For the text-containing cell, return its midpoint in (X, Y) coordinate format. 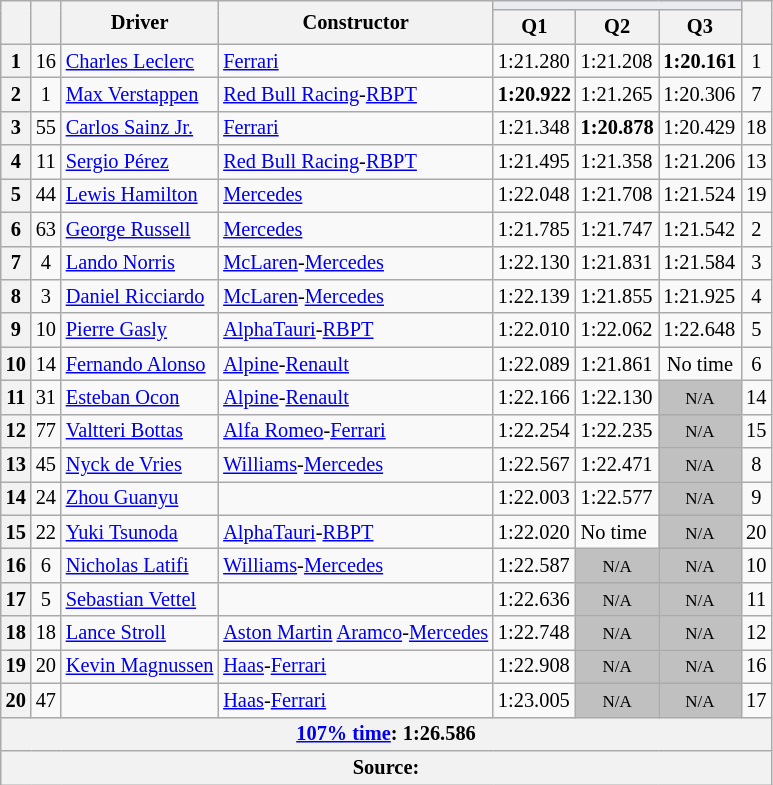
Fernando Alonso (140, 364)
Sergio Pérez (140, 162)
1:22.089 (534, 364)
1:23.005 (534, 700)
1:22.587 (534, 565)
Aston Martin Aramco-Mercedes (356, 633)
1:21.206 (700, 162)
1:22.648 (700, 330)
107% time: 1:26.586 (386, 734)
1:21.584 (700, 263)
1:22.139 (534, 296)
Lando Norris (140, 263)
31 (46, 397)
24 (46, 498)
1:22.567 (534, 465)
Kevin Magnussen (140, 666)
Yuki Tsunoda (140, 532)
1:20.878 (618, 128)
1:21.208 (618, 61)
Source: (386, 767)
1:22.235 (618, 431)
1:20.161 (700, 61)
1:22.577 (618, 498)
1:22.471 (618, 465)
1:21.861 (618, 364)
Alfa Romeo-Ferrari (356, 431)
Nyck de Vries (140, 465)
Lance Stroll (140, 633)
1:22.636 (534, 599)
47 (46, 700)
1:21.348 (534, 128)
Daniel Ricciardo (140, 296)
1:22.748 (534, 633)
1:20.306 (700, 94)
1:21.524 (700, 195)
1:21.265 (618, 94)
55 (46, 128)
44 (46, 195)
1:21.747 (618, 229)
Q3 (700, 27)
1:21.708 (618, 195)
Max Verstappen (140, 94)
63 (46, 229)
1:22.003 (534, 498)
Sebastian Vettel (140, 599)
77 (46, 431)
Constructor (356, 22)
1:21.831 (618, 263)
1:21.280 (534, 61)
1:22.254 (534, 431)
Charles Leclerc (140, 61)
Lewis Hamilton (140, 195)
Carlos Sainz Jr. (140, 128)
1:22.166 (534, 397)
1:20.429 (700, 128)
1:22.908 (534, 666)
1:20.922 (534, 94)
45 (46, 465)
Esteban Ocon (140, 397)
George Russell (140, 229)
1:22.020 (534, 532)
1:21.495 (534, 162)
Q2 (618, 27)
1:21.785 (534, 229)
22 (46, 532)
Pierre Gasly (140, 330)
Valtteri Bottas (140, 431)
Q1 (534, 27)
1:21.358 (618, 162)
1:22.062 (618, 330)
Driver (140, 22)
Zhou Guanyu (140, 498)
Nicholas Latifi (140, 565)
1:22.010 (534, 330)
1:22.048 (534, 195)
1:21.925 (700, 296)
1:21.542 (700, 229)
1:21.855 (618, 296)
